From the cell containing the given text, extract its center point as (X, Y) coordinate. 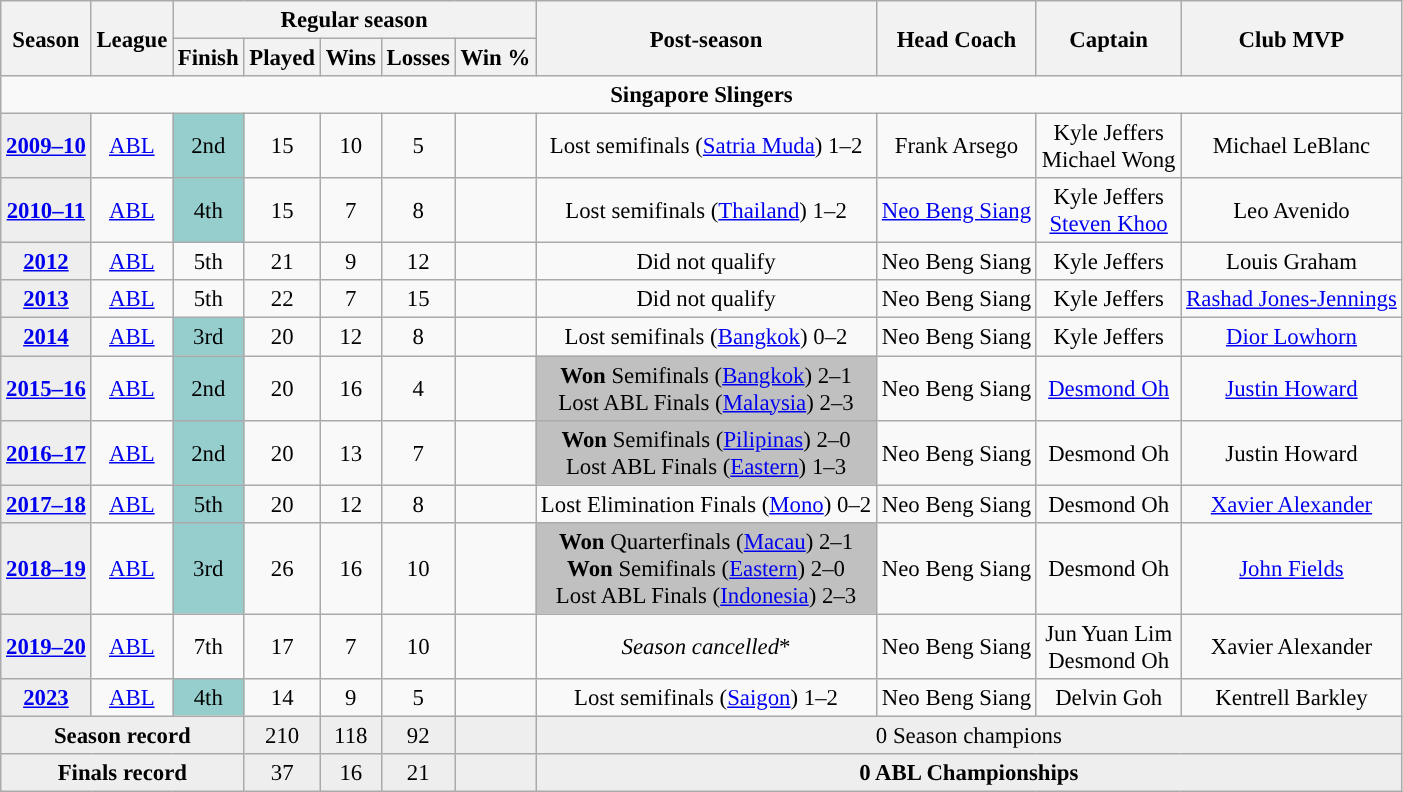
Kyle JeffersMichael Wong (1108, 146)
2018–19 (46, 568)
2013 (46, 299)
Michael LeBlanc (1292, 146)
2019–20 (46, 646)
Wins (350, 58)
Frank Arsego (956, 146)
Finish (208, 58)
7th (208, 646)
Lost semifinals (Bangkok) 0–2 (706, 337)
17 (282, 646)
Regular season (354, 20)
2014 (46, 337)
2023 (46, 698)
Post-season (706, 38)
Captain (1108, 38)
37 (282, 773)
13 (350, 452)
Won Quarterfinals (Macau) 2–1Won Semifinals (Eastern) 2–0Lost ABL Finals (Indonesia) 2–3 (706, 568)
Club MVP (1292, 38)
2009–10 (46, 146)
0 Season champions (970, 735)
Jun Yuan LimDesmond Oh (1108, 646)
Head Coach (956, 38)
2010–11 (46, 210)
0 ABL Championships (970, 773)
Win % (495, 58)
Delvin Goh (1108, 698)
2016–17 (46, 452)
Louis Graham (1292, 262)
Dior Lowhorn (1292, 337)
Lost Elimination Finals (Mono) 0–2 (706, 504)
92 (418, 735)
Rashad Jones-Jennings (1292, 299)
Singapore Slingers (702, 95)
210 (282, 735)
Kentrell Barkley (1292, 698)
Finals record (122, 773)
Leo Avenido (1292, 210)
Lost semifinals (Thailand) 1–2 (706, 210)
Won Semifinals (Pilipinas) 2–0Lost ABL Finals (Eastern) 1–3 (706, 452)
22 (282, 299)
League (132, 38)
Played (282, 58)
John Fields (1292, 568)
118 (350, 735)
Season record (122, 735)
Season (46, 38)
Kyle JeffersSteven Khoo (1108, 210)
14 (282, 698)
Season cancelled* (706, 646)
26 (282, 568)
2017–18 (46, 504)
Lost semifinals (Saigon) 1–2 (706, 698)
Won Semifinals (Bangkok) 2–1Lost ABL Finals (Malaysia) 2–3 (706, 388)
4 (418, 388)
Lost semifinals (Satria Muda) 1–2 (706, 146)
2015–16 (46, 388)
2012 (46, 262)
Losses (418, 58)
